From the cell containing the given text, extract its center point as (x, y) coordinate. 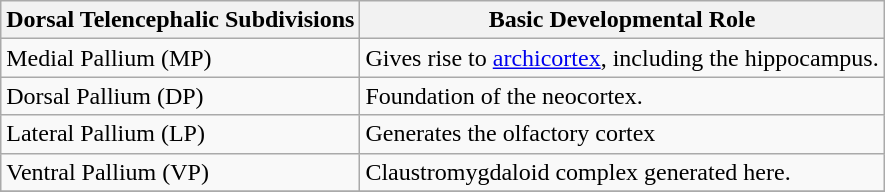
Foundation of the neocortex. (622, 96)
Medial Pallium (MP) (180, 58)
Gives rise to archicortex, including the hippocampus. (622, 58)
Lateral Pallium (LP) (180, 134)
Claustromygdaloid complex generated here. (622, 172)
Dorsal Telencephalic Subdivisions (180, 20)
Basic Developmental Role (622, 20)
Dorsal Pallium (DP) (180, 96)
Generates the olfactory cortex (622, 134)
Ventral Pallium (VP) (180, 172)
